Capture the cell that displays the provided text and extract its (X, Y) central coordinate. 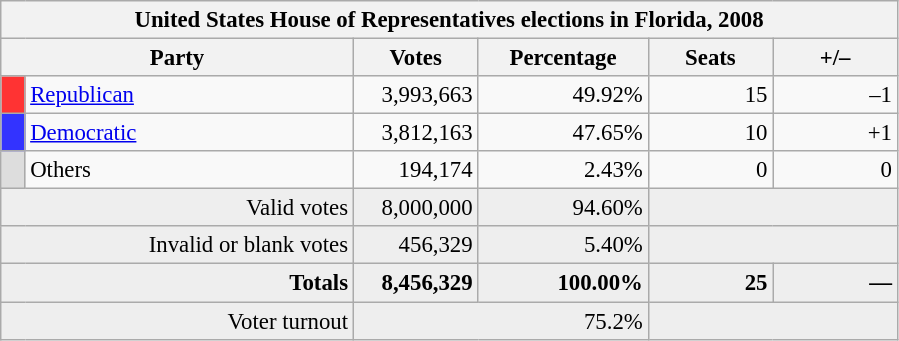
Democratic (189, 133)
Percentage (563, 58)
Valid votes (178, 208)
3,812,163 (416, 133)
94.60% (563, 208)
Totals (178, 283)
–1 (836, 95)
Invalid or blank votes (178, 245)
Others (189, 170)
Republican (189, 95)
100.00% (563, 283)
3,993,663 (416, 95)
+/– (836, 58)
25 (710, 283)
+1 (836, 133)
United States House of Representatives elections in Florida, 2008 (450, 20)
15 (710, 95)
Votes (416, 58)
456,329 (416, 245)
194,174 (416, 170)
47.65% (563, 133)
10 (710, 133)
75.2% (500, 321)
— (836, 283)
8,000,000 (416, 208)
49.92% (563, 95)
8,456,329 (416, 283)
Voter turnout (178, 321)
Seats (710, 58)
Party (178, 58)
2.43% (563, 170)
5.40% (563, 245)
